Return the [x, y] coordinate for the center point of the cell that contains the specified text.  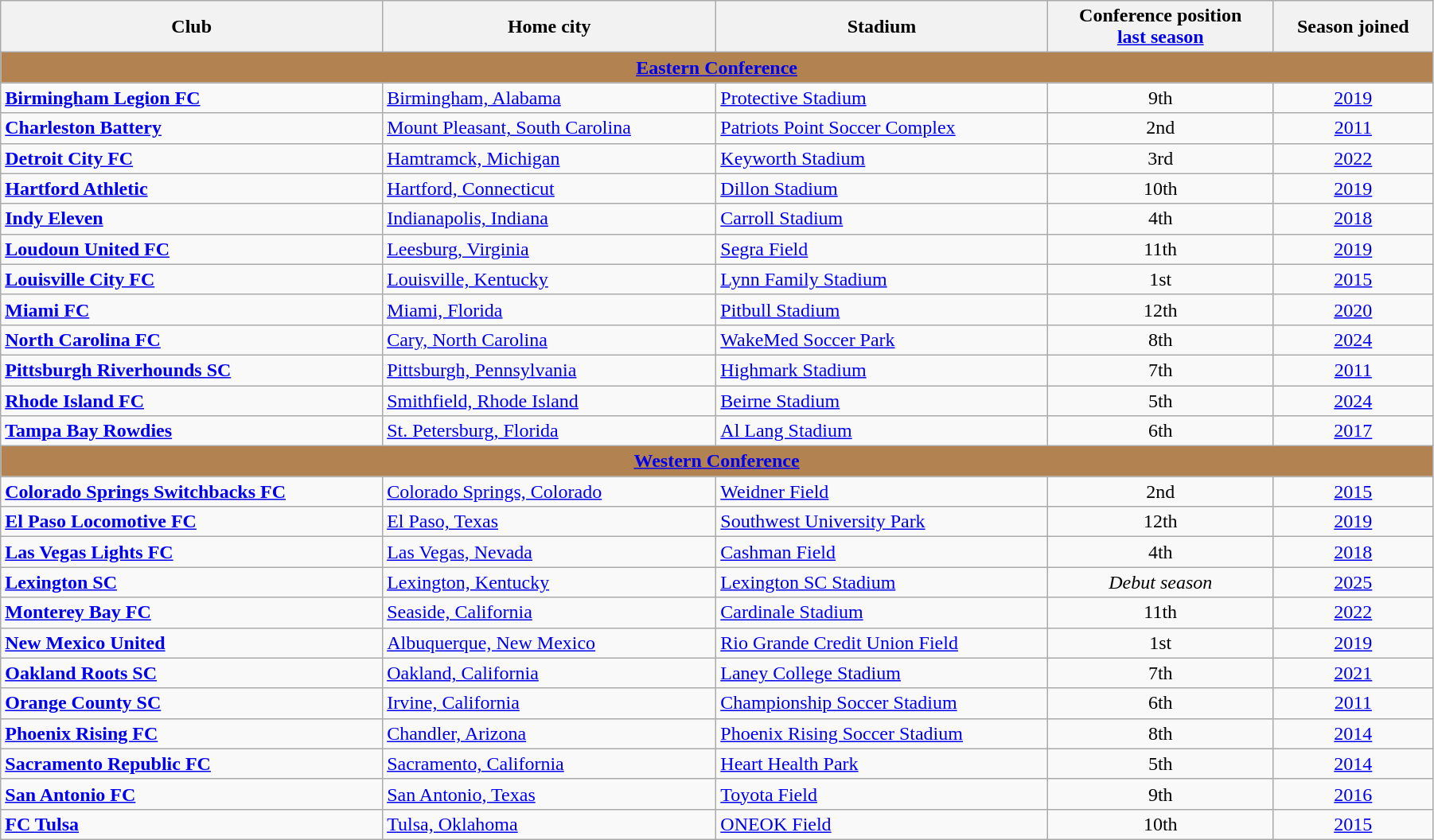
Debut season [1160, 582]
Orange County SC [192, 703]
2016 [1353, 794]
Birmingham Legion FC [192, 98]
Charleston Battery [192, 128]
2025 [1353, 582]
Indy Eleven [192, 219]
FC Tulsa [192, 824]
Monterey Bay FC [192, 612]
Smithfield, Rhode Island [549, 400]
Heart Health Park [882, 764]
Cary, North Carolina [549, 340]
WakeMed Soccer Park [882, 340]
Segra Field [882, 249]
Phoenix Rising FC [192, 733]
Phoenix Rising Soccer Stadium [882, 733]
Rhode Island FC [192, 400]
2017 [1353, 431]
Tulsa, Oklahoma [549, 824]
Protective Stadium [882, 98]
Conference positionlast season [1160, 27]
Al Lang Stadium [882, 431]
Leesburg, Virginia [549, 249]
Indianapolis, Indiana [549, 219]
Louisville, Kentucky [549, 279]
Dillon Stadium [882, 189]
New Mexico United [192, 643]
Pittsburgh Riverhounds SC [192, 370]
Colorado Springs Switchbacks FC [192, 492]
Pittsburgh, Pennsylvania [549, 370]
Las Vegas, Nevada [549, 552]
2021 [1353, 673]
2020 [1353, 309]
Miami FC [192, 309]
El Paso Locomotive FC [192, 522]
San Antonio FC [192, 794]
Colorado Springs, Colorado [549, 492]
Weidner Field [882, 492]
Detroit City FC [192, 158]
Oakland, California [549, 673]
Miami, Florida [549, 309]
Tampa Bay Rowdies [192, 431]
Season joined [1353, 27]
Keyworth Stadium [882, 158]
Lexington SC [192, 582]
Loudoun United FC [192, 249]
Cardinale Stadium [882, 612]
Beirne Stadium [882, 400]
Patriots Point Soccer Complex [882, 128]
Laney College Stadium [882, 673]
Lexington SC Stadium [882, 582]
3rd [1160, 158]
Sacramento, California [549, 764]
Toyota Field [882, 794]
St. Petersburg, Florida [549, 431]
Hamtramck, Michigan [549, 158]
Irvine, California [549, 703]
San Antonio, Texas [549, 794]
Las Vegas Lights FC [192, 552]
Pitbull Stadium [882, 309]
Sacramento Republic FC [192, 764]
Championship Soccer Stadium [882, 703]
Chandler, Arizona [549, 733]
Hartford Athletic [192, 189]
Louisville City FC [192, 279]
Carroll Stadium [882, 219]
Albuquerque, New Mexico [549, 643]
Birmingham, Alabama [549, 98]
North Carolina FC [192, 340]
Home city [549, 27]
Western Conference [717, 461]
El Paso, Texas [549, 522]
Lexington, Kentucky [549, 582]
Cashman Field [882, 552]
Mount Pleasant, South Carolina [549, 128]
Highmark Stadium [882, 370]
Southwest University Park [882, 522]
Rio Grande Credit Union Field [882, 643]
Seaside, California [549, 612]
ONEOK Field [882, 824]
Eastern Conference [717, 68]
Lynn Family Stadium [882, 279]
Oakland Roots SC [192, 673]
Stadium [882, 27]
Club [192, 27]
Hartford, Connecticut [549, 189]
